From the cell containing the given text, extract its center point as [X, Y] coordinate. 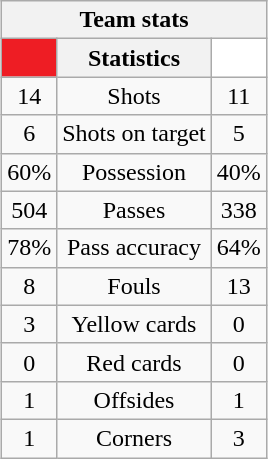
Fouls [134, 286]
Corners [134, 438]
Statistics [134, 58]
Yellow cards [134, 324]
40% [238, 172]
5 [238, 134]
60% [30, 172]
Team stats [134, 20]
14 [30, 96]
6 [30, 134]
Pass accuracy [134, 248]
504 [30, 210]
338 [238, 210]
Possession [134, 172]
78% [30, 248]
8 [30, 286]
11 [238, 96]
Red cards [134, 362]
13 [238, 286]
64% [238, 248]
Shots [134, 96]
Shots on target [134, 134]
Offsides [134, 400]
Passes [134, 210]
